Return (x, y) of the center of cell containing provided text 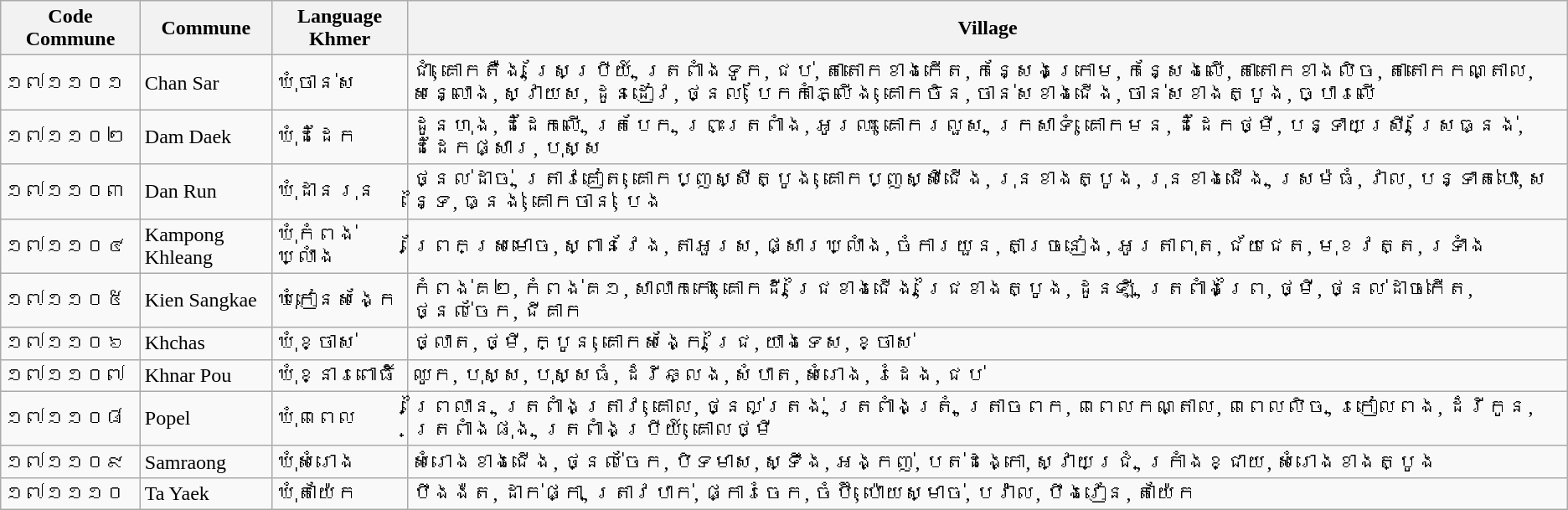
ដូនហុង, ដំដែកលើ, ត្របែក, ព្រះត្រពាំង, អូរលុះ, គោករលួស, ក្រសាទុំ, គោកមន, ដំដែកថ្មី, បន្ទាយស្រី, ស្រែធ្នង់, ដំដែកផ្សារ, បុស្ស (988, 137)
ឃុំពពេល (340, 419)
ឃុំសំរោង (340, 461)
ព្រែកស្រមោច, ស្ពានវែង, តាអួរស, ផ្សារឃ្លាំង, ចំការយួន, តាច្រនៀង, អូរតាពុត, ជ័យជេត, មុខវត្ត, រទាំង (988, 246)
Popel (206, 419)
ឃុំកំពង់ឃ្លាំង (340, 246)
ឃុំខ្ចាស់ (340, 343)
១៧១១០៣ (70, 191)
Code Commune (70, 28)
ឈូក, បុស្ស, បុស្សធំ, ដំរីឆ្លង, សំបាត, សំរោង, រំដេង, ជប់ (988, 375)
ឃុំដានរុន (340, 191)
Kien Sangkae (206, 300)
ថ្លាត, ថ្មី, ក្បូន, គោកសងែ្ក, ជ្រៃ, យាងទេស, ខ្ចាស់ (988, 343)
១៧១១០២ (70, 137)
ឃុំខ្នារពោធិ៍ (340, 375)
Language Khmer (340, 28)
Commune (206, 28)
ថ្នល់ដាច់, ត្រាវគៀត, គោកប្ញស្សីត្បូង, គោកប្ញស្សីជើង, រុនខាងត្បូង, រុនខាងជើង, ស្រម៉ធំ, វាល, បន្ទាត់បោះ, សនៃ្ទ, ធ្នង់, គោកចាន់, បេង (988, 191)
១៧១១០៧ (70, 375)
Village (988, 28)
បឹងង៉ត, ដាក់ផ្កា, ត្រាវបាក់, ផ្ការំចេក, ចំប៊ី, ប៉ោយស្មាច់, បវ៉ាល, បឹងវៀន, តាយ៉ែក (988, 493)
កំពង់គ២, កំពង់គ១, សាលាកកោះ, គោកដី, ជ្រៃខាងជើង, ជ្រៃខាងត្បូង, ដូនឡី, ត្រពាំងព្រៃ, ថ្មី, ថ្នល់ដាច់កើត, ថ្នល់ចែក, ជីគាក (988, 300)
១៧១១០៦ (70, 343)
១៧១១០៤ (70, 246)
ឃុំតាយ៉ែក (340, 493)
ឃុំចាន់ស (340, 82)
Samraong (206, 461)
Dan Run (206, 191)
១៧១១០១ (70, 82)
១៧១១០៥ (70, 300)
Khchas (206, 343)
១៧១១១០ (70, 493)
Dam Daek (206, 137)
១៧១១០៨ (70, 419)
Ta Yaek (206, 493)
ឃុំដំដែក (340, 137)
Khnar Pou (206, 375)
១៧១១០៩ (70, 461)
សំរោងខាងជើង, ថ្នល់ចែក, បិទមាស, ស្ទឹង, អង្កញ់, បត់ដង្កោ, ស្វាយជ្រំ, ក្រាំងខ្ជាយ, សំរោងខាងត្បូង (988, 461)
Kampong Khleang (206, 246)
Chan Sar (206, 82)
ឃុំកៀនសង្កែ (340, 300)
ព្រៃលាន, ត្រពាំងត្រាវ, គោល, ថ្នល់ត្រង់, ត្រពាំងត្រុំ, ត្រាចពក, ពពេលកណ្តាល, ពពេលលិច, កៀ្រលពង, ដំរីកូន, ត្រពាំងផុង, ត្រពាំងប្រីយ៍, គោលថ្មី (988, 419)
